For the text-containing cell, return its midpoint in (x, y) coordinate format. 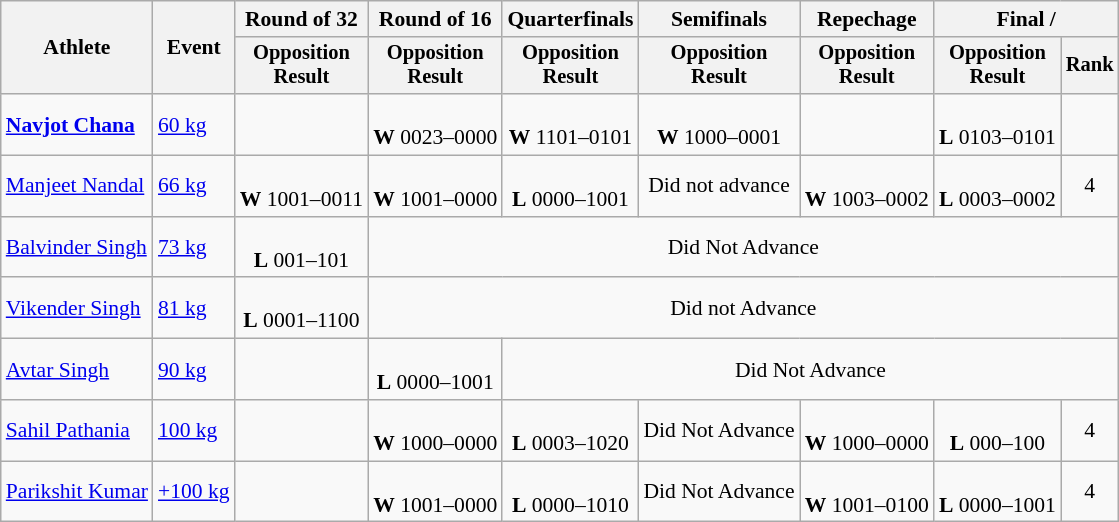
L 001–101 (302, 248)
Navjot Chana (77, 124)
L 0000–1010 (570, 492)
Vikender Singh (77, 308)
Rank (1090, 66)
Semifinals (718, 19)
W 1001–0100 (867, 492)
90 kg (194, 370)
L 0103–0101 (998, 124)
L 0003–1020 (570, 430)
W 1000–0001 (718, 124)
+100 kg (194, 492)
L 000–100 (998, 430)
81 kg (194, 308)
W 1001–0011 (302, 186)
L 0001–1100 (302, 308)
Did not advance (718, 186)
66 kg (194, 186)
Repechage (867, 19)
W 1101–0101 (570, 124)
Final / (1026, 19)
60 kg (194, 124)
Parikshit Kumar (77, 492)
W 1003–0002 (867, 186)
100 kg (194, 430)
Manjeet Nandal (77, 186)
Athlete (77, 48)
Event (194, 48)
Quarterfinals (570, 19)
L 0003–0002 (998, 186)
Sahil Pathania (77, 430)
W 0023–0000 (435, 124)
Avtar Singh (77, 370)
Round of 32 (302, 19)
Did not Advance (743, 308)
Balvinder Singh (77, 248)
73 kg (194, 248)
Round of 16 (435, 19)
